Extract the [x, y] coordinate from the center of the cell holding the provided text.  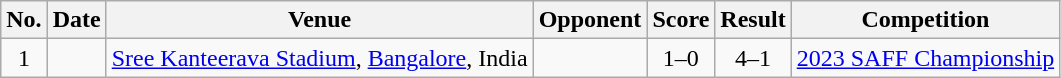
Opponent [590, 20]
Sree Kanteerava Stadium, Bangalore, India [320, 58]
Score [681, 20]
1 [24, 58]
Date [76, 20]
Competition [925, 20]
4–1 [753, 58]
No. [24, 20]
1–0 [681, 58]
Result [753, 20]
Venue [320, 20]
2023 SAFF Championship [925, 58]
